Return [x, y] of the center of cell containing provided text 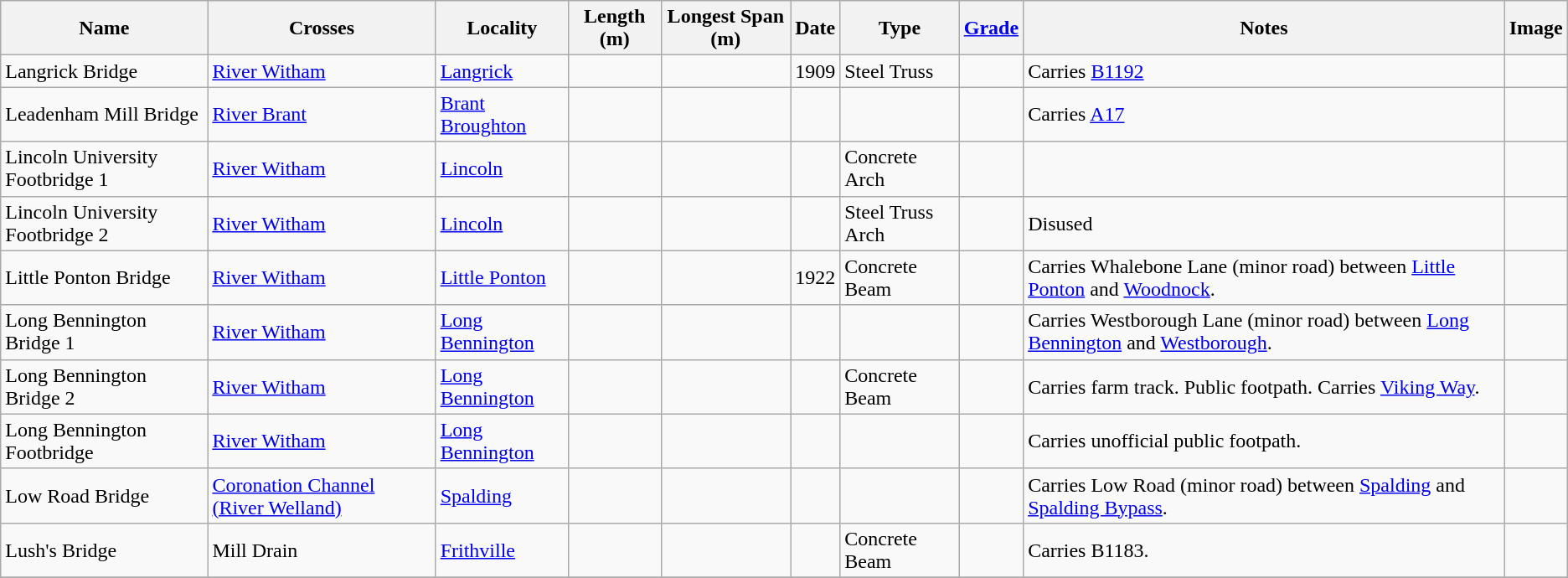
Long Bennington Footbridge [104, 441]
Carries B1183. [1264, 550]
Low Road Bridge [104, 496]
Brant Broughton [502, 114]
Crosses [322, 28]
1922 [816, 278]
Steel Truss [900, 71]
Notes [1264, 28]
Mill Drain [322, 550]
1909 [816, 71]
Coronation Channel (River Welland) [322, 496]
Image [1536, 28]
Langrick [502, 71]
Carries Low Road (minor road) between Spalding and Spalding Bypass. [1264, 496]
Leadenham Mill Bridge [104, 114]
Carries Whalebone Lane (minor road) between Little Ponton and Woodnock. [1264, 278]
Little Ponton Bridge [104, 278]
Date [816, 28]
Langrick Bridge [104, 71]
Lincoln University Footbridge 2 [104, 223]
Long Bennington Bridge 1 [104, 332]
Lincoln University Footbridge 1 [104, 169]
Name [104, 28]
Little Ponton [502, 278]
Length (m) [615, 28]
Carries A17 [1264, 114]
Frithville [502, 550]
Long Bennington Bridge 2 [104, 387]
Carries Westborough Lane (minor road) between Long Bennington and Westborough. [1264, 332]
Carries B1192 [1264, 71]
Spalding [502, 496]
Lush's Bridge [104, 550]
River Brant [322, 114]
Grade [991, 28]
Carries farm track. Public footpath. Carries Viking Way. [1264, 387]
Locality [502, 28]
Carries unofficial public footpath. [1264, 441]
Disused [1264, 223]
Type [900, 28]
Concrete Arch [900, 169]
Longest Span (m) [725, 28]
Steel Truss Arch [900, 223]
